Search for the cell housing the specified text and yield its (X, Y) center coordinate. 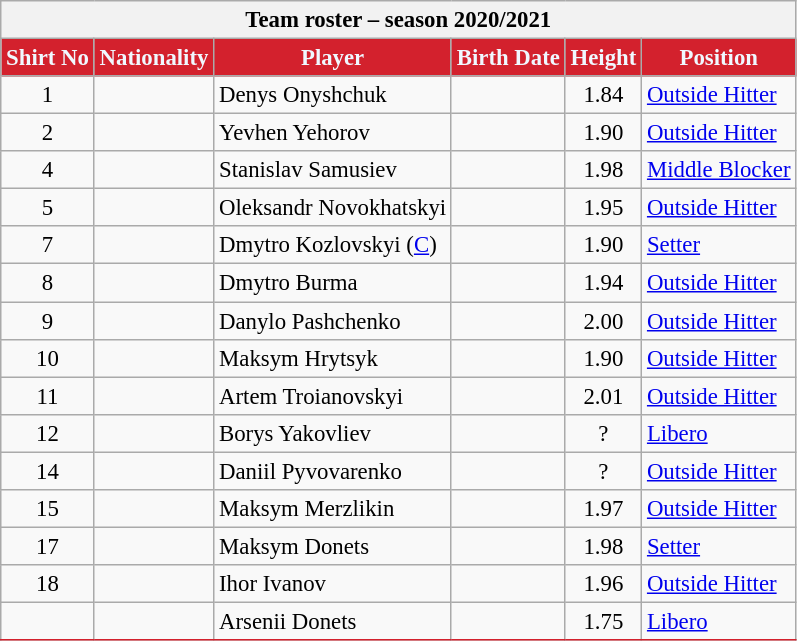
Maksym Hrytsyk (333, 358)
2.01 (603, 396)
7 (48, 245)
1.94 (603, 283)
1.96 (603, 584)
14 (48, 471)
Position (719, 58)
9 (48, 321)
Ihor Ivanov (333, 584)
Oleksandr Novokhatskyi (333, 208)
1.95 (603, 208)
1.75 (603, 621)
Dmytro Kozlovskyi (C) (333, 245)
1.84 (603, 95)
Maksym Donets (333, 546)
18 (48, 584)
Birth Date (508, 58)
2.00 (603, 321)
8 (48, 283)
11 (48, 396)
Yevhen Yehorov (333, 133)
1 (48, 95)
Borys Yakovliev (333, 433)
15 (48, 509)
Danylo Pashchenko (333, 321)
Nationality (154, 58)
Daniil Pyvovarenko (333, 471)
Stanislav Samusiev (333, 170)
Shirt No (48, 58)
Dmytro Burma (333, 283)
1.97 (603, 509)
Artem Troianovskyi (333, 396)
12 (48, 433)
Maksym Merzlikin (333, 509)
17 (48, 546)
Arsenii Donets (333, 621)
5 (48, 208)
Team roster – season 2020/2021 (398, 20)
2 (48, 133)
10 (48, 358)
Middle Blocker (719, 170)
Denys Onyshchuk (333, 95)
Height (603, 58)
Player (333, 58)
4 (48, 170)
